From the cell containing the given text, extract its center point as [x, y] coordinate. 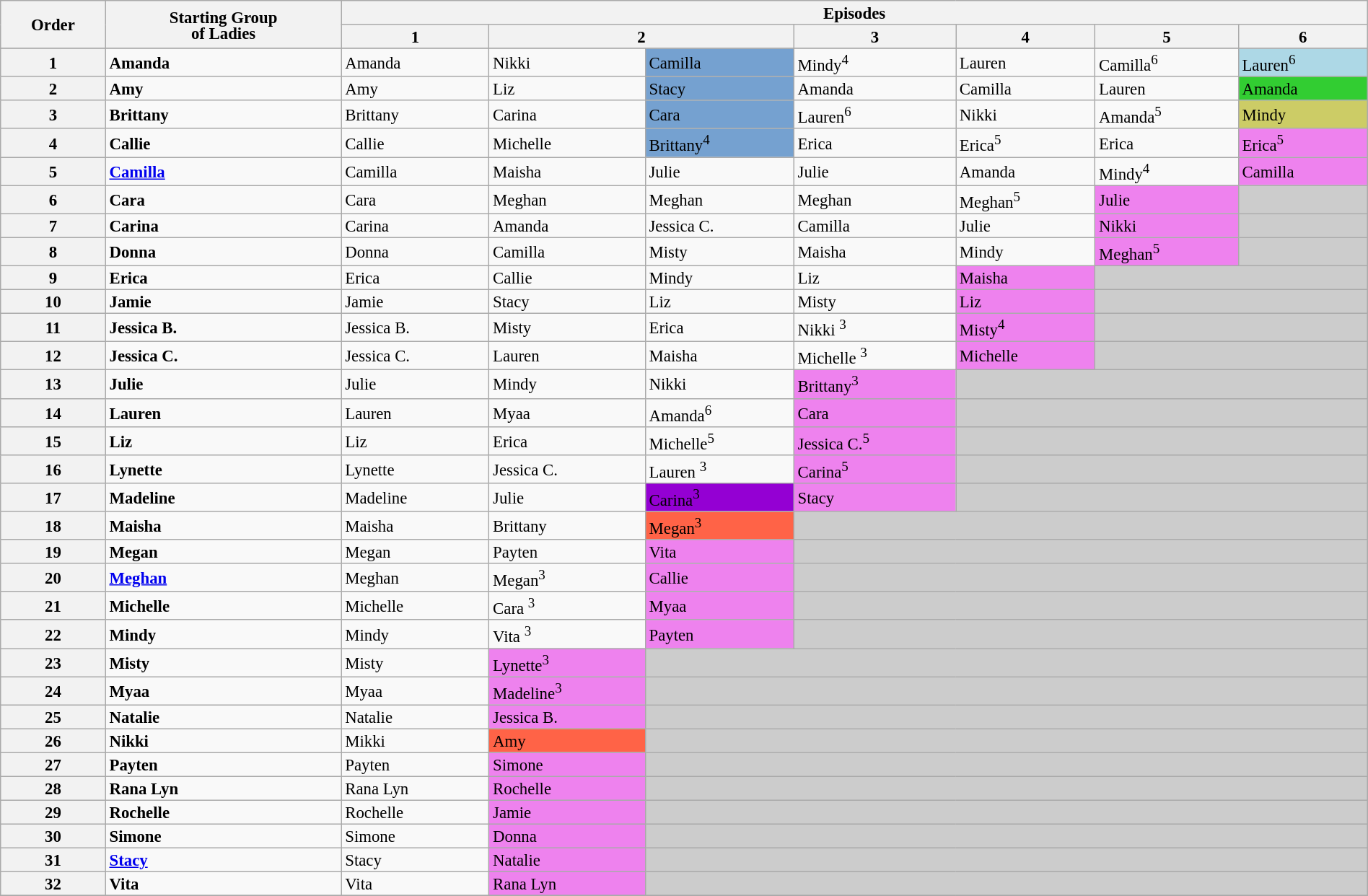
Cara 3 [567, 606]
Nikki 3 [874, 328]
Jessica C.5 [874, 440]
Amanda6 [719, 413]
24 [53, 691]
7 [53, 225]
Michelle5 [719, 440]
25 [53, 717]
Brittany3 [874, 384]
10 [53, 302]
30 [53, 837]
Episodes [854, 13]
20 [53, 577]
23 [53, 662]
16 [53, 469]
Camilla6 [1167, 62]
Madeline3 [567, 691]
Lynette3 [567, 662]
32 [53, 884]
14 [53, 413]
28 [53, 788]
Mikki [416, 740]
19 [53, 551]
15 [53, 440]
11 [53, 328]
Carina3 [719, 498]
27 [53, 765]
29 [53, 812]
Misty4 [1026, 328]
9 [53, 277]
Michelle 3 [874, 356]
Brittany4 [719, 143]
21 [53, 606]
8 [53, 251]
Lauren 3 [719, 469]
Starting Groupof Ladies [224, 25]
31 [53, 860]
Amanda5 [1167, 114]
17 [53, 498]
Carina5 [874, 469]
26 [53, 740]
12 [53, 356]
Vita 3 [567, 635]
Order [53, 25]
22 [53, 635]
18 [53, 525]
13 [53, 384]
